Identify which cell holds the provided text, then report its [x, y] central coordinate. 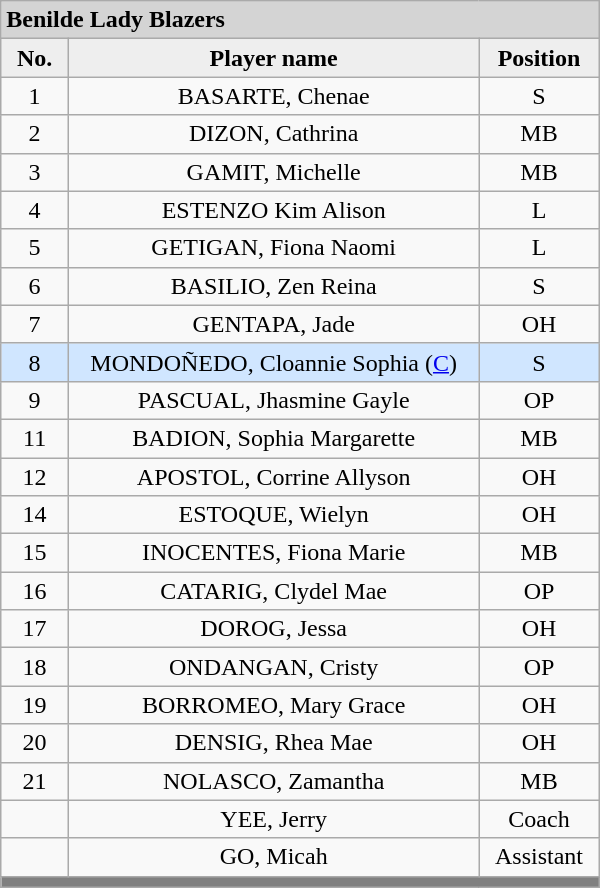
1 [35, 96]
GAMIT, Michelle [274, 172]
Coach [539, 819]
No. [35, 58]
NOLASCO, Zamantha [274, 781]
YEE, Jerry [274, 819]
DIZON, Cathrina [274, 134]
BASILIO, Zen Reina [274, 286]
MONDOÑEDO, Cloannie Sophia (C) [274, 362]
DENSIG, Rhea Mae [274, 743]
20 [35, 743]
BASARTE, Chenae [274, 96]
Player name [274, 58]
3 [35, 172]
ESTENZO Kim Alison [274, 210]
INOCENTES, Fiona Marie [274, 553]
ONDANGAN, Cristy [274, 667]
9 [35, 400]
GETIGAN, Fiona Naomi [274, 248]
Position [539, 58]
Assistant [539, 857]
8 [35, 362]
17 [35, 629]
DOROG, Jessa [274, 629]
4 [35, 210]
5 [35, 248]
14 [35, 515]
BORROMEO, Mary Grace [274, 705]
15 [35, 553]
18 [35, 667]
Benilde Lady Blazers [300, 20]
19 [35, 705]
12 [35, 477]
APOSTOL, Corrine Allyson [274, 477]
ESTOQUE, Wielyn [274, 515]
11 [35, 438]
16 [35, 591]
GO, Micah [274, 857]
7 [35, 324]
6 [35, 286]
2 [35, 134]
GENTAPA, Jade [274, 324]
CATARIG, Clydel Mae [274, 591]
PASCUAL, Jhasmine Gayle [274, 400]
21 [35, 781]
BADION, Sophia Margarette [274, 438]
